Pinpoint the cell where the given text exists, returning its (X, Y) midpoint coordinate. 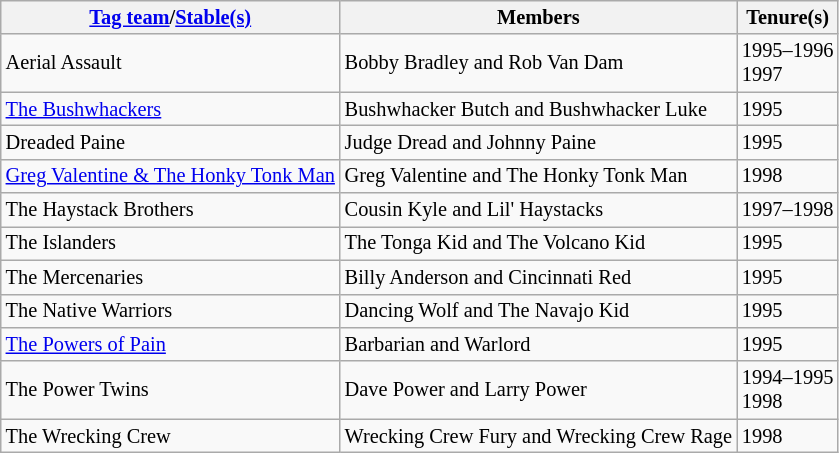
1997–1998 (788, 210)
Barbarian and Warlord (538, 344)
The Haystack Brothers (170, 210)
The Tonga Kid and The Volcano Kid (538, 243)
Cousin Kyle and Lil' Haystacks (538, 210)
Members (538, 17)
1995–19961997 (788, 63)
The Islanders (170, 243)
The Bushwhackers (170, 109)
Dancing Wolf and The Navajo Kid (538, 311)
Bushwhacker Butch and Bushwhacker Luke (538, 109)
The Power Twins (170, 390)
Dreaded Paine (170, 142)
Wrecking Crew Fury and Wrecking Crew Rage (538, 436)
The Wrecking Crew (170, 436)
The Mercenaries (170, 277)
Bobby Bradley and Rob Van Dam (538, 63)
Aerial Assault (170, 63)
Tag team/Stable(s) (170, 17)
Greg Valentine and The Honky Tonk Man (538, 176)
Billy Anderson and Cincinnati Red (538, 277)
Judge Dread and Johnny Paine (538, 142)
Tenure(s) (788, 17)
Dave Power and Larry Power (538, 390)
1994–19951998 (788, 390)
The Powers of Pain (170, 344)
Greg Valentine & The Honky Tonk Man (170, 176)
The Native Warriors (170, 311)
